Determine the [x, y] coordinate at the center of the cell enclosing the given text.  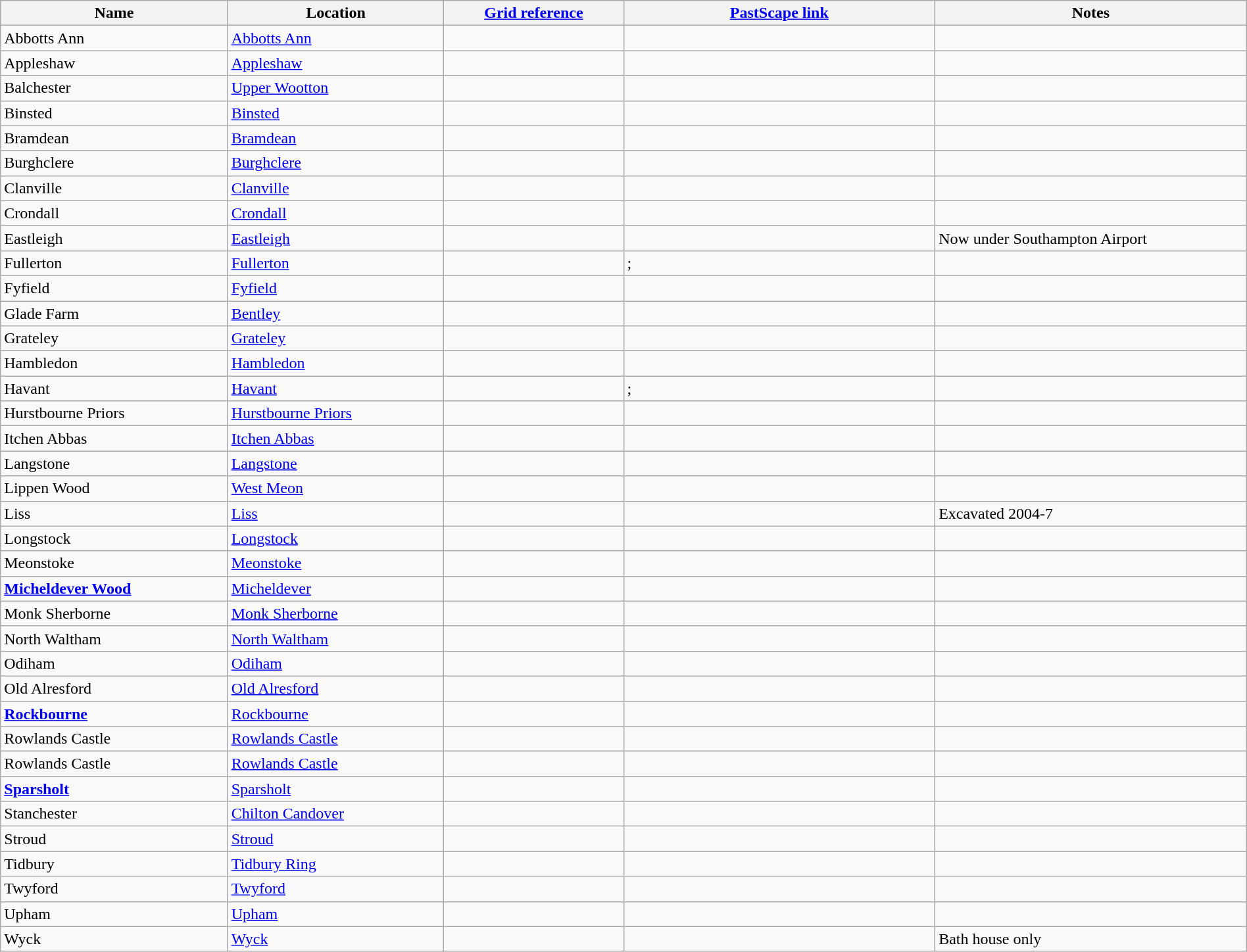
Chilton Candover [335, 814]
Lippen Wood [114, 488]
Notes [1091, 13]
Tidbury [114, 864]
Stanchester [114, 814]
Micheldever Wood [114, 588]
Grid reference [534, 13]
Micheldever [335, 588]
Balchester [114, 88]
Tidbury Ring [335, 864]
PastScape link [779, 13]
Excavated 2004-7 [1091, 513]
Now under Southampton Airport [1091, 238]
West Meon [335, 488]
Bentley [335, 314]
Name [114, 13]
Upper Wootton [335, 88]
Location [335, 13]
Glade Farm [114, 314]
Bath house only [1091, 939]
